Return (X, Y) of the center of cell containing provided text 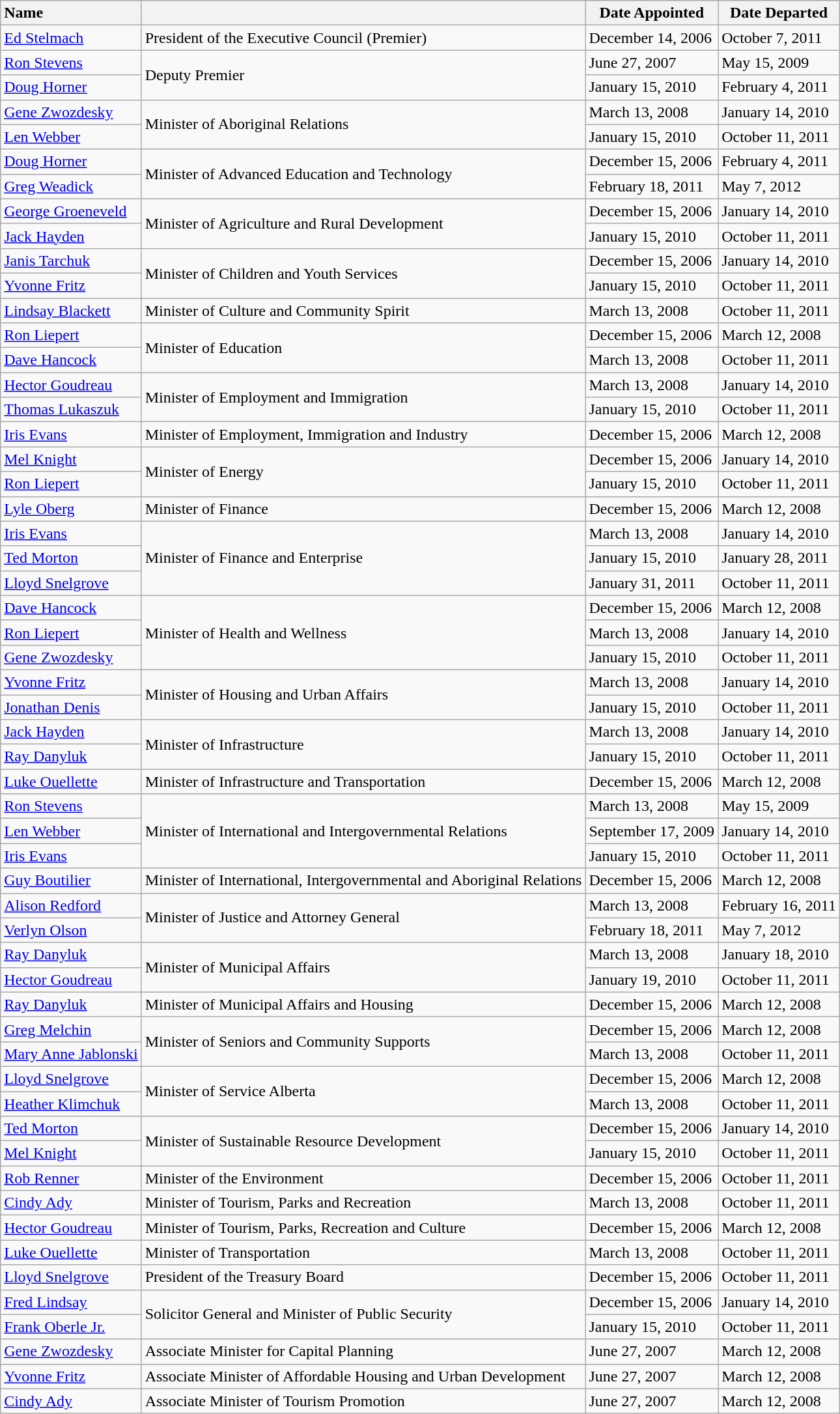
Rob Renner (71, 1178)
Minister of Tourism, Parks and Recreation (363, 1203)
Thomas Lukaszuk (71, 410)
January 28, 2011 (779, 558)
Minister of Sustainable Resource Development (363, 1141)
Jonathan Denis (71, 707)
Lindsay Blackett (71, 311)
Associate Minister for Capital Planning (363, 1351)
Minister of Employment and Immigration (363, 397)
Minister of Housing and Urban Affairs (363, 694)
January 19, 2010 (652, 980)
Mary Anne Jablonski (71, 1054)
George Groeneveld (71, 211)
Minister of Health and Wellness (363, 632)
Minister of Seniors and Community Supports (363, 1041)
Guy Boutilier (71, 881)
Minister of Culture and Community Spirit (363, 311)
Minister of International and Intergovernmental Relations (363, 831)
Minister of Infrastructure and Transportation (363, 782)
Minister of Finance and Enterprise (363, 558)
January 18, 2010 (779, 955)
Solicitor General and Minister of Public Security (363, 1314)
Minister of Agriculture and Rural Development (363, 223)
Name (71, 13)
Lyle Oberg (71, 509)
Associate Minister of Tourism Promotion (363, 1401)
Minister of Tourism, Parks, Recreation and Culture (363, 1228)
February 16, 2011 (779, 905)
Minister of International, Intergovernmental and Aboriginal Relations (363, 881)
Deputy Premier (363, 75)
Verlyn Olson (71, 930)
September 17, 2009 (652, 831)
Minister of Justice and Attorney General (363, 918)
Minister of Infrastructure (363, 744)
Minister of Municipal Affairs (363, 967)
Date Appointed (652, 13)
December 14, 2006 (652, 38)
Minister of Employment, Immigration and Industry (363, 434)
Ed Stelmach (71, 38)
Minister of Aboriginal Relations (363, 124)
Minister of Municipal Affairs and Housing (363, 1004)
Heather Klimchuk (71, 1104)
President of the Executive Council (Premier) (363, 38)
Minister of Education (363, 348)
October 7, 2011 (779, 38)
President of the Treasury Board (363, 1277)
Greg Weadick (71, 186)
Minister of Energy (363, 472)
Fred Lindsay (71, 1302)
Minister of the Environment (363, 1178)
Minister of Finance (363, 509)
Minister of Transportation (363, 1252)
Janis Tarchuk (71, 261)
Associate Minister of Affordable Housing and Urban Development (363, 1376)
Minister of Service Alberta (363, 1091)
Alison Redford (71, 905)
Minister of Children and Youth Services (363, 273)
Date Departed (779, 13)
Minister of Advanced Education and Technology (363, 174)
Greg Melchin (71, 1029)
Frank Oberle Jr. (71, 1327)
January 31, 2011 (652, 583)
